Capture the cell that displays the provided text and extract its [X, Y] central coordinate. 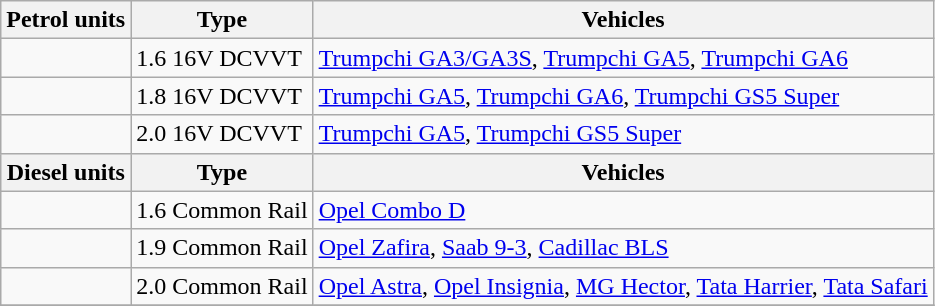
Opel Astra, Opel Insignia, MG Hector, Tata Harrier, Tata Safari [623, 286]
Petrol units [66, 20]
Opel Combo D [623, 210]
Trumpchi GA5, Trumpchi GS5 Super [623, 134]
Diesel units [66, 172]
Trumpchi GA3/GA3S, Trumpchi GA5, Trumpchi GA6 [623, 58]
1.8 16V DCVVT [222, 96]
2.0 Common Rail [222, 286]
Opel Zafira, Saab 9-3, Cadillac BLS [623, 248]
1.9 Common Rail [222, 248]
2.0 16V DCVVT [222, 134]
1.6 16V DCVVT [222, 58]
Trumpchi GA5, Trumpchi GA6, Trumpchi GS5 Super [623, 96]
1.6 Common Rail [222, 210]
